Extract the (X, Y) coordinate from the center of the cell holding the provided text.  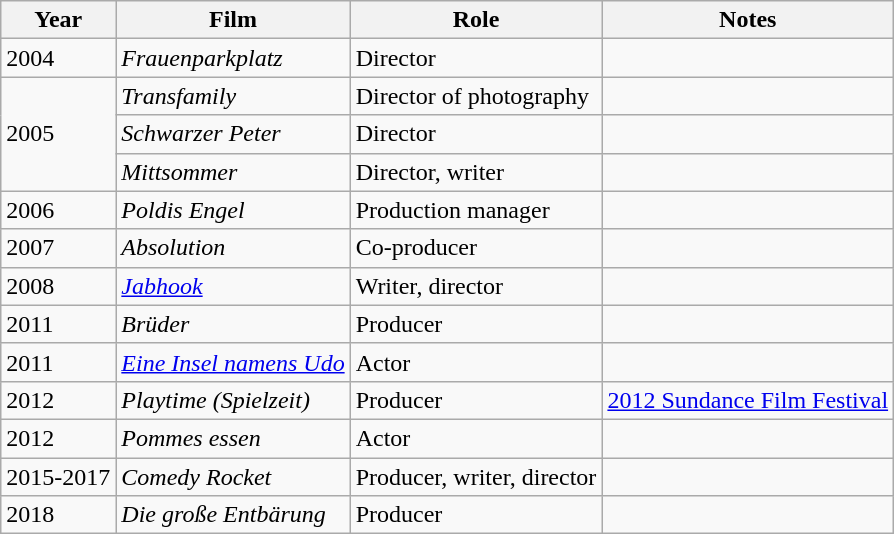
Playtime (Spielzeit) (233, 400)
Transfamily (233, 96)
Director of photography (476, 96)
2018 (58, 515)
Schwarzer Peter (233, 134)
Absolution (233, 248)
2008 (58, 286)
Director, writer (476, 172)
Die große Entbärung (233, 515)
Producer, writer, director (476, 477)
2006 (58, 210)
2005 (58, 134)
Co-producer (476, 248)
Production manager (476, 210)
Brüder (233, 324)
Role (476, 20)
2015-2017 (58, 477)
Pommes essen (233, 438)
Frauenparkplatz (233, 58)
2007 (58, 248)
2012 Sundance Film Festival (748, 400)
Eine Insel namens Udo (233, 362)
2004 (58, 58)
Notes (748, 20)
Comedy Rocket (233, 477)
Mittsommer (233, 172)
Year (58, 20)
Jabhook (233, 286)
Film (233, 20)
Poldis Engel (233, 210)
Writer, director (476, 286)
